Locate the cell with the specified text and output its [X, Y] center coordinate. 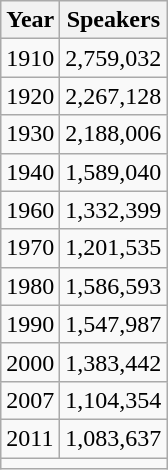
2,267,128 [114, 96]
1,547,987 [114, 324]
1940 [30, 172]
1910 [30, 58]
Year [30, 20]
1,383,442 [114, 362]
1,332,399 [114, 210]
2007 [30, 400]
1,586,593 [114, 286]
1970 [30, 248]
2,188,006 [114, 134]
1,104,354 [114, 400]
1,083,637 [114, 438]
1980 [30, 286]
1990 [30, 324]
1960 [30, 210]
1930 [30, 134]
2,759,032 [114, 58]
1,201,535 [114, 248]
1,589,040 [114, 172]
1920 [30, 96]
Speakers [114, 20]
2011 [30, 438]
2000 [30, 362]
